Detect which cell encompasses the target text, then output its (x, y) center coordinate. 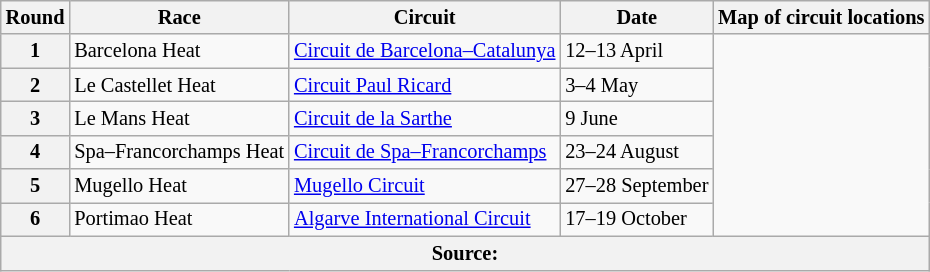
Barcelona Heat (179, 51)
Le Castellet Heat (179, 85)
Circuit Paul Ricard (424, 85)
Circuit de Barcelona–Catalunya (424, 51)
9 June (636, 118)
Circuit de Spa–Francorchamps (424, 152)
Algarve International Circuit (424, 219)
23–24 August (636, 152)
Map of circuit locations (821, 17)
Race (179, 17)
2 (36, 85)
Round (36, 17)
27–28 September (636, 186)
Le Mans Heat (179, 118)
Mugello Circuit (424, 186)
6 (36, 219)
1 (36, 51)
Date (636, 17)
Circuit (424, 17)
17–19 October (636, 219)
Mugello Heat (179, 186)
5 (36, 186)
3 (36, 118)
Spa–Francorchamps Heat (179, 152)
12–13 April (636, 51)
3–4 May (636, 85)
Portimao Heat (179, 219)
Source: (465, 253)
Circuit de la Sarthe (424, 118)
4 (36, 152)
